Find where the given text appears and provide that cell's center as (x, y) coordinate. 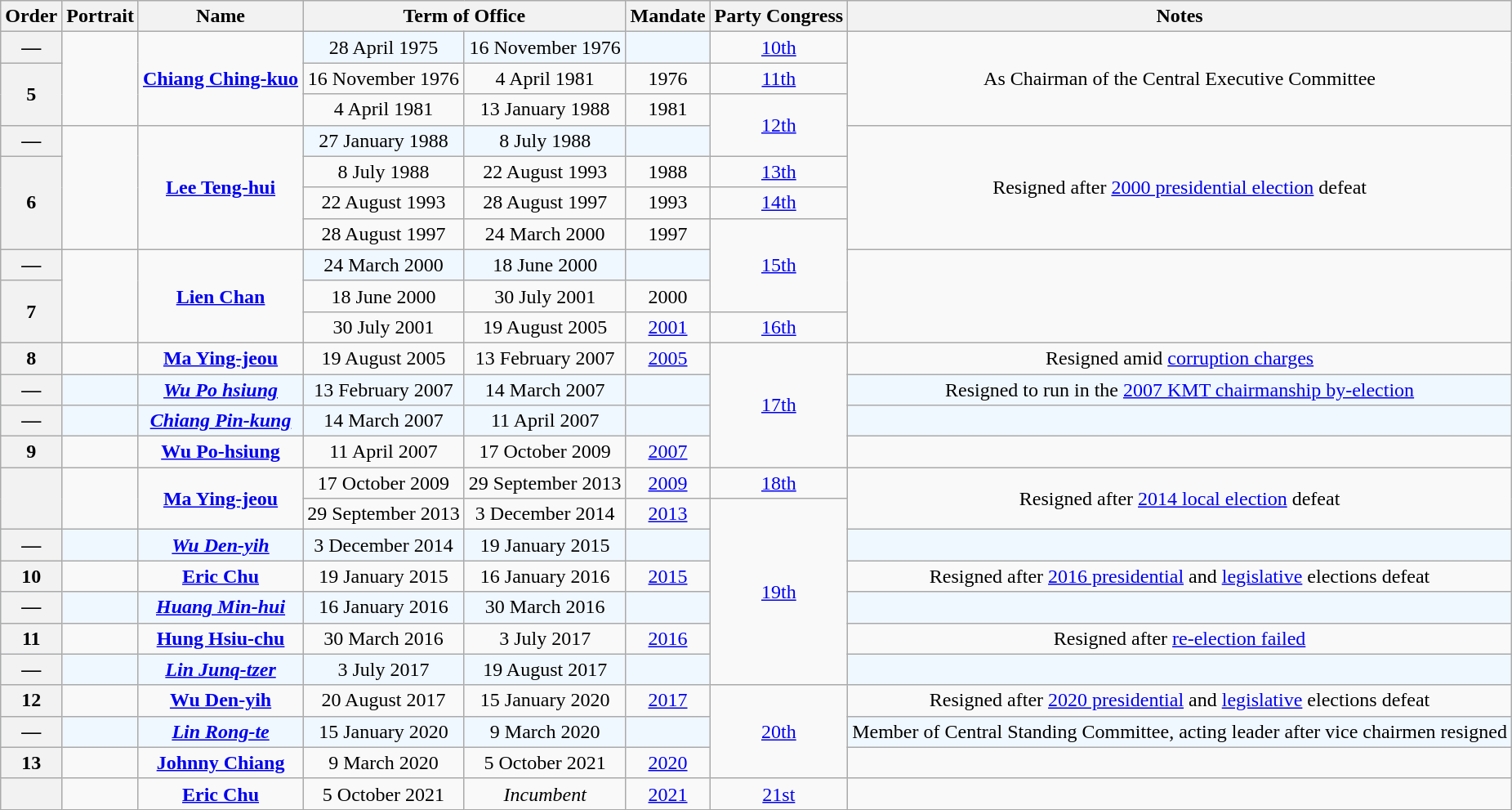
2020 (668, 763)
Mandate (668, 16)
Resigned after 2016 presidential and legislative elections defeat (1180, 576)
17th (779, 405)
16th (779, 327)
15th (779, 265)
27 January 1988 (384, 141)
18th (779, 483)
Resigned amid corruption charges (1180, 358)
1988 (668, 172)
13 January 1988 (545, 110)
2001 (668, 327)
6 (31, 203)
Wu Po hsiung (221, 390)
Hung Hsiu-chu (221, 638)
Lien Chan (221, 296)
12th (779, 125)
Resigned after 2014 local election defeat (1180, 499)
8 (31, 358)
13 (31, 763)
Order (31, 16)
2005 (668, 358)
Resigned after 2020 presidential and legislative elections defeat (1180, 700)
1981 (668, 110)
2015 (668, 576)
9 (31, 452)
Wu Po-hsiung (221, 452)
11th (779, 78)
Resigned after 2000 presidential election defeat (1180, 187)
Term of Office (464, 16)
7 (31, 311)
Chiang Ching-kuo (221, 78)
Chiang Pin-kung (221, 421)
Party Congress (779, 16)
Lin Junq-tzer (221, 669)
14th (779, 203)
1997 (668, 234)
10 (31, 576)
Huang Min-hui (221, 607)
20 August 2017 (384, 700)
2013 (668, 514)
Member of Central Standing Committee, acting leader after vice chairmen resigned (1180, 732)
2021 (668, 794)
1976 (668, 78)
10th (779, 47)
Portrait (100, 16)
Resigned to run in the 2007 KMT chairmanship by-election (1180, 390)
11 (31, 638)
Johnny Chiang (221, 763)
Incumbent (545, 794)
Notes (1180, 16)
5 (31, 94)
As Chairman of the Central Executive Committee (1180, 78)
20th (779, 732)
Resigned after re-election failed (1180, 638)
2007 (668, 452)
2017 (668, 700)
2016 (668, 638)
Lin Rong-te (221, 732)
Name (221, 16)
28 April 1975 (384, 47)
19th (779, 592)
13th (779, 172)
1993 (668, 203)
12 (31, 700)
19 August 2017 (545, 669)
2009 (668, 483)
Lee Teng-hui (221, 187)
2000 (668, 296)
21st (779, 794)
